Detect which cell encompasses the target text, then output its (X, Y) center coordinate. 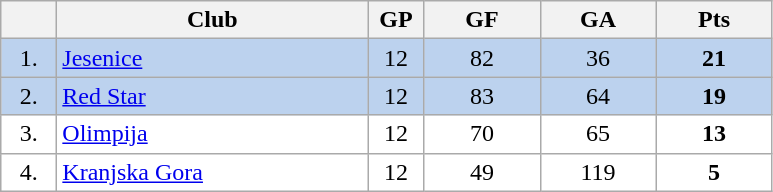
70 (482, 134)
82 (482, 58)
4. (29, 172)
Jesenice (212, 58)
Pts (714, 20)
Red Star (212, 96)
GA (598, 20)
Club (212, 20)
Olimpija (212, 134)
GP (396, 20)
Kranjska Gora (212, 172)
21 (714, 58)
64 (598, 96)
65 (598, 134)
2. (29, 96)
13 (714, 134)
GF (482, 20)
19 (714, 96)
49 (482, 172)
5 (714, 172)
1. (29, 58)
3. (29, 134)
36 (598, 58)
119 (598, 172)
83 (482, 96)
